Output the [X, Y] coordinate of the center of the cell containing the given text.  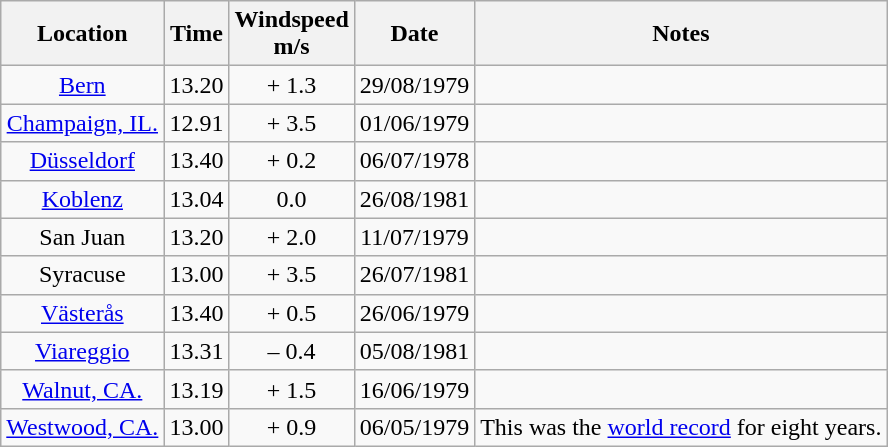
Windspeedm/s [292, 34]
Time [196, 34]
Bern [82, 85]
– 0.4 [292, 351]
16/06/1979 [414, 389]
05/08/1981 [414, 351]
Viareggio [82, 351]
This was the world record for eight years. [681, 427]
0.0 [292, 199]
Date [414, 34]
San Juan [82, 237]
Västerås [82, 313]
29/08/1979 [414, 85]
Düsseldorf [82, 161]
12.91 [196, 123]
13.31 [196, 351]
+ 0.5 [292, 313]
06/07/1978 [414, 161]
11/07/1979 [414, 237]
Syracuse [82, 275]
Walnut, CA. [82, 389]
01/06/1979 [414, 123]
Location [82, 34]
06/05/1979 [414, 427]
26/06/1979 [414, 313]
26/08/1981 [414, 199]
+ 1.3 [292, 85]
13.04 [196, 199]
+ 2.0 [292, 237]
+ 0.9 [292, 427]
Notes [681, 34]
Koblenz [82, 199]
Champaign, IL. [82, 123]
13.19 [196, 389]
+ 0.2 [292, 161]
Westwood, CA. [82, 427]
26/07/1981 [414, 275]
+ 1.5 [292, 389]
